From the cell containing the given text, extract its center point as [X, Y] coordinate. 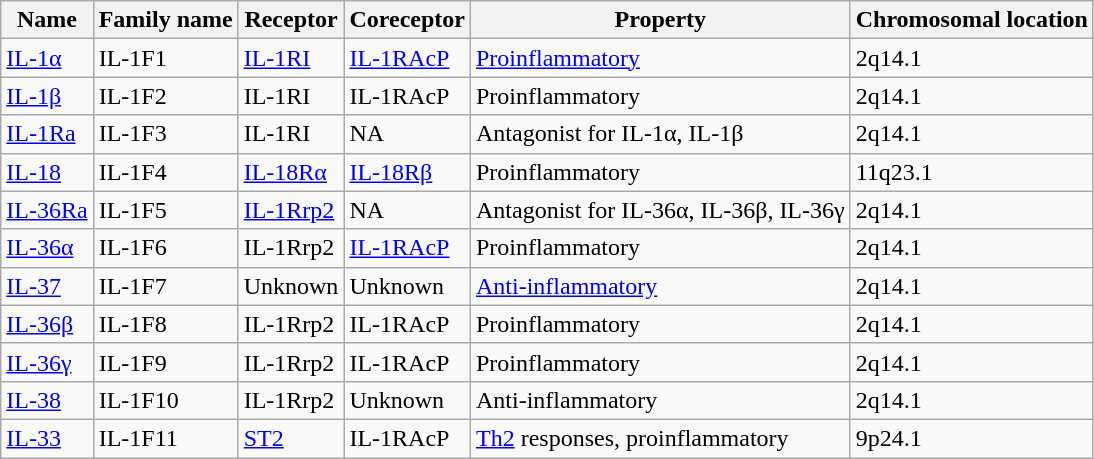
Property [660, 20]
Name [47, 20]
IL-1F11 [166, 438]
IL-1F1 [166, 58]
IL-18Rβ [408, 172]
IL-1F5 [166, 210]
IL-1F9 [166, 362]
11q23.1 [972, 172]
IL-37 [47, 286]
IL-1α [47, 58]
Antagonist for IL-36α, IL-36β, IL-36γ [660, 210]
Receptor [291, 20]
ST2 [291, 438]
Coreceptor [408, 20]
Th2 responses, proinflammatory [660, 438]
9p24.1 [972, 438]
IL-1F8 [166, 324]
IL-36Ra [47, 210]
IL-18 [47, 172]
IL-36β [47, 324]
IL-1Ra [47, 134]
IL-33 [47, 438]
IL-1F2 [166, 96]
IL-1F3 [166, 134]
IL-36α [47, 248]
IL-18Rα [291, 172]
IL-1F4 [166, 172]
Family name [166, 20]
IL-1F7 [166, 286]
IL-38 [47, 400]
IL-1F6 [166, 248]
Antagonist for IL-1α, IL-1β [660, 134]
IL-36γ [47, 362]
Chromosomal location [972, 20]
IL-1β [47, 96]
IL-1F10 [166, 400]
